Determine the [x, y] coordinate at the center of the cell enclosing the given text.  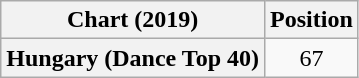
67 [312, 58]
Chart (2019) [133, 20]
Position [312, 20]
Hungary (Dance Top 40) [133, 58]
